Detect which cell encompasses the target text, then output its [x, y] center coordinate. 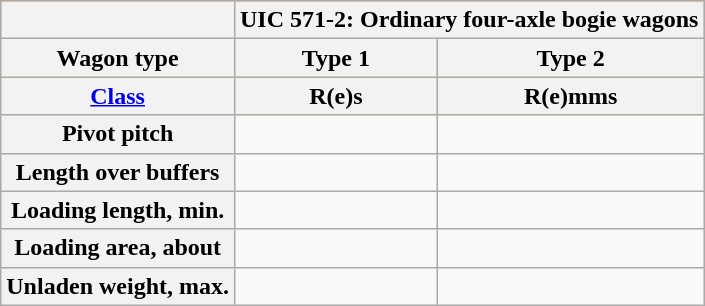
Class [118, 96]
Loading area, about [118, 248]
Type 1 [336, 58]
Type 2 [570, 58]
Pivot pitch [118, 134]
Loading length, min. [118, 210]
Unladen weight, max. [118, 286]
R(e)s [336, 96]
Length over buffers [118, 172]
R(e)mms [570, 96]
Wagon type [118, 58]
UIC 571-2: Ordinary four-axle bogie wagons [469, 20]
